Scan for the cell matching the given text and deliver its [x, y] coordinate at center. 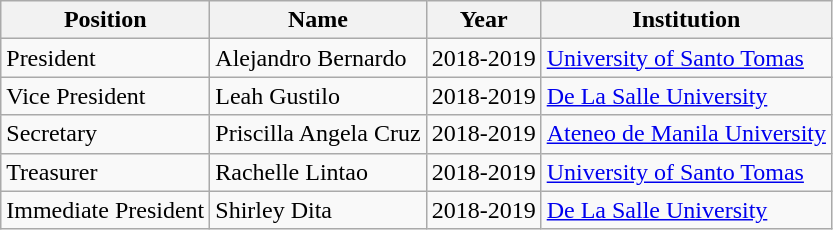
Position [106, 20]
President [106, 58]
Leah Gustilo [318, 96]
Year [484, 20]
Vice President [106, 96]
Secretary [106, 134]
Priscilla Angela Cruz [318, 134]
Treasurer [106, 172]
Ateneo de Manila University [686, 134]
Shirley Dita [318, 210]
Alejandro Bernardo [318, 58]
Name [318, 20]
Immediate President [106, 210]
Institution [686, 20]
Rachelle Lintao [318, 172]
